Identify which cell holds the provided text, then report its (X, Y) central coordinate. 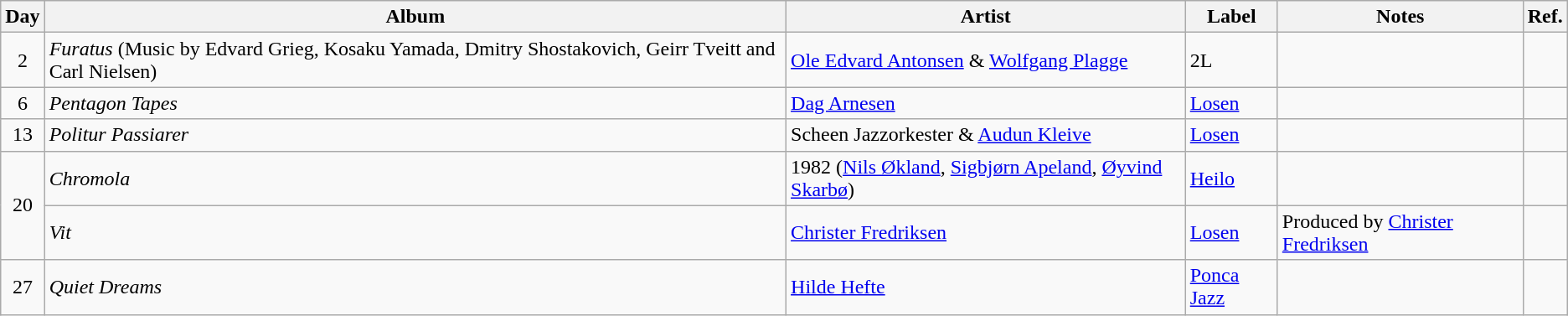
Day (23, 17)
13 (23, 135)
2L (1231, 60)
Ponca Jazz (1231, 287)
Ole Edvard Antonsen & Wolfgang Plagge (987, 60)
20 (23, 205)
Dag Arnesen (987, 103)
Hilde Hefte (987, 287)
2 (23, 60)
Label (1231, 17)
Ref. (1545, 17)
Vit (415, 233)
6 (23, 103)
Album (415, 17)
Politur Passiarer (415, 135)
1982 (Nils Økland, Sigbjørn Apeland, Øyvind Skarbø) (987, 178)
Quiet Dreams (415, 287)
Furatus (Music by Edvard Grieg, Kosaku Yamada, Dmitry Shostakovich, Geirr Tveitt and Carl Nielsen) (415, 60)
Heilo (1231, 178)
Artist (987, 17)
Scheen Jazzorkester & Audun Kleive (987, 135)
Chromola (415, 178)
Christer Fredriksen (987, 233)
Notes (1400, 17)
27 (23, 287)
Produced by Christer Fredriksen (1400, 233)
Pentagon Tapes (415, 103)
